Capture the cell that displays the provided text and extract its (x, y) central coordinate. 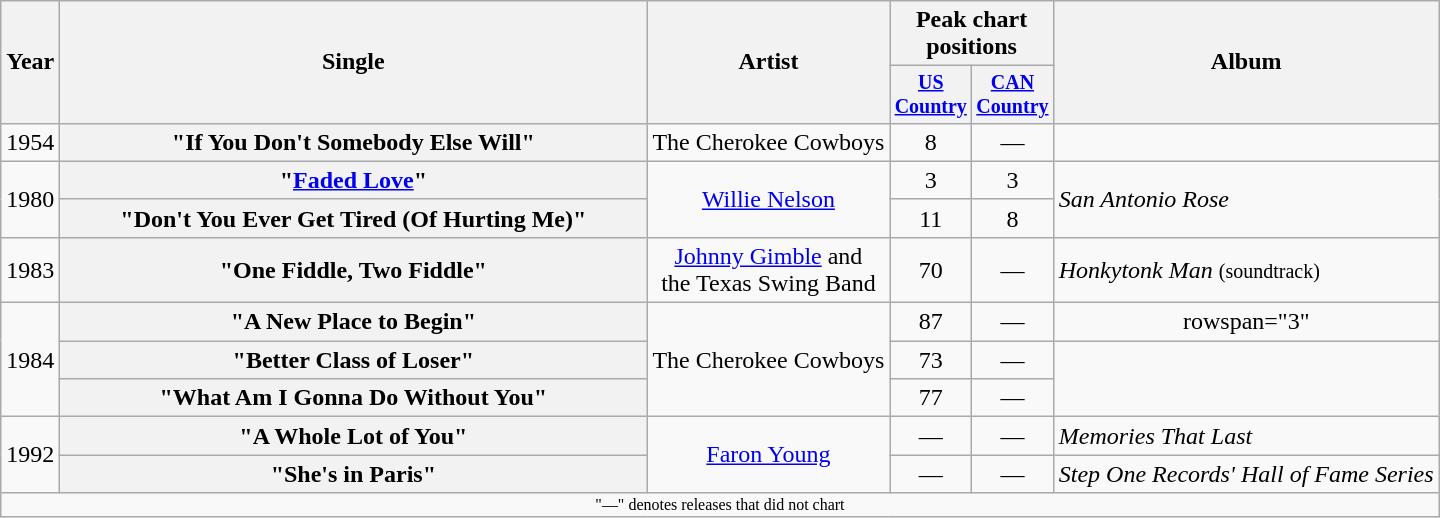
Step One Records' Hall of Fame Series (1246, 474)
73 (931, 360)
1992 (30, 455)
Peak chartpositions (972, 34)
"What Am I Gonna Do Without You" (354, 398)
87 (931, 322)
11 (931, 218)
1984 (30, 360)
"A Whole Lot of You" (354, 436)
Faron Young (768, 455)
"—" denotes releases that did not chart (720, 505)
Willie Nelson (768, 199)
"Don't You Ever Get Tired (Of Hurting Me)" (354, 218)
"Faded Love" (354, 180)
"A New Place to Begin" (354, 322)
Artist (768, 62)
1983 (30, 270)
US Country (931, 94)
77 (931, 398)
rowspan="3" (1246, 322)
"One Fiddle, Two Fiddle" (354, 270)
Johnny Gimble andthe Texas Swing Band (768, 270)
70 (931, 270)
CAN Country (1013, 94)
"She's in Paris" (354, 474)
Memories That Last (1246, 436)
Album (1246, 62)
1954 (30, 142)
"If You Don't Somebody Else Will" (354, 142)
Honkytonk Man (soundtrack) (1246, 270)
1980 (30, 199)
San Antonio Rose (1246, 199)
Year (30, 62)
Single (354, 62)
"Better Class of Loser" (354, 360)
